Return the [X, Y] coordinate for the center point of the cell that contains the specified text.  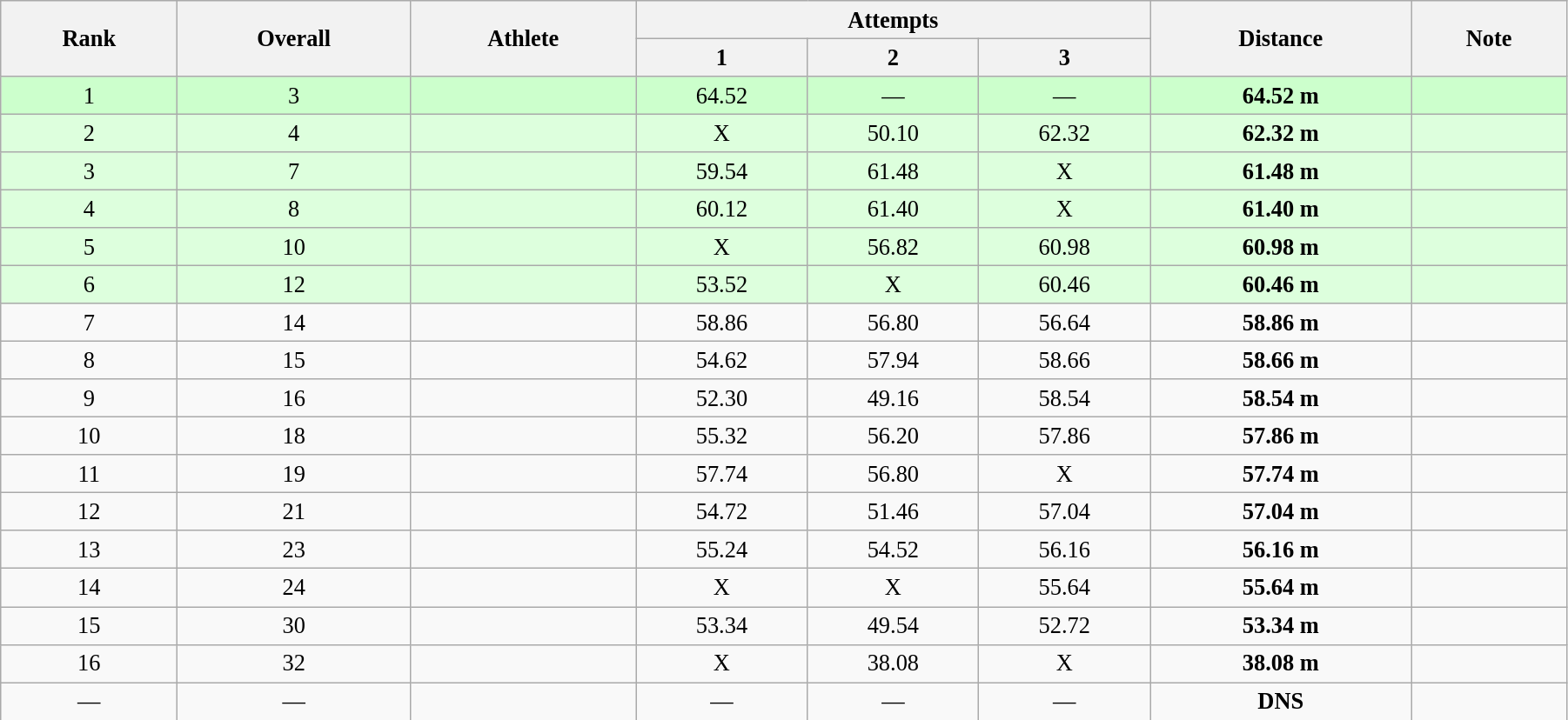
55.32 [722, 436]
Overall [294, 38]
11 [89, 474]
54.72 [722, 511]
DNS [1281, 701]
52.72 [1065, 625]
49.16 [893, 398]
60.98 m [1281, 247]
30 [294, 625]
56.20 [893, 436]
49.54 [893, 625]
24 [294, 588]
51.46 [893, 511]
62.32 m [1281, 133]
Athlete [522, 38]
6 [89, 284]
54.62 [722, 360]
61.40 [893, 209]
61.40 m [1281, 209]
Attempts [893, 19]
52.30 [722, 398]
55.24 [722, 550]
55.64 m [1281, 588]
58.54 m [1281, 398]
57.04 [1065, 511]
64.52 m [1281, 95]
23 [294, 550]
60.46 m [1281, 284]
5 [89, 247]
Rank [89, 38]
60.98 [1065, 247]
57.86 m [1281, 436]
58.54 [1065, 398]
58.66 [1065, 360]
57.74 m [1281, 474]
50.10 [893, 133]
61.48 m [1281, 171]
53.52 [722, 284]
56.16 [1065, 550]
18 [294, 436]
9 [89, 398]
56.16 m [1281, 550]
58.86 m [1281, 323]
13 [89, 550]
19 [294, 474]
56.64 [1065, 323]
57.04 m [1281, 511]
53.34 m [1281, 625]
59.54 [722, 171]
Distance [1281, 38]
21 [294, 511]
58.66 m [1281, 360]
54.52 [893, 550]
Note [1490, 38]
38.08 m [1281, 663]
61.48 [893, 171]
57.86 [1065, 436]
60.12 [722, 209]
55.64 [1065, 588]
64.52 [722, 95]
38.08 [893, 663]
57.74 [722, 474]
60.46 [1065, 284]
32 [294, 663]
58.86 [722, 323]
57.94 [893, 360]
56.82 [893, 247]
62.32 [1065, 133]
53.34 [722, 625]
